Identify which cell holds the provided text, then report its [x, y] central coordinate. 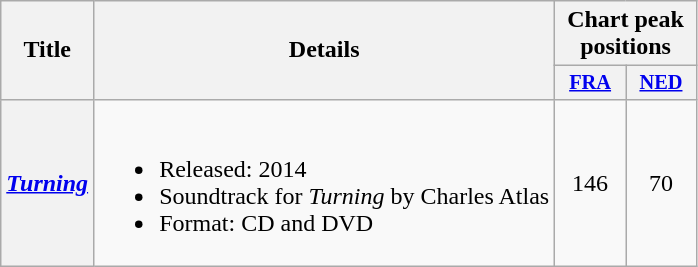
Chart peak positions [626, 34]
FRA [590, 83]
NED [662, 83]
Details [324, 50]
Released: 2014Soundtrack for Turning by Charles AtlasFormat: CD and DVD [324, 182]
70 [662, 182]
Title [48, 50]
146 [590, 182]
Turning [48, 182]
